For the text-containing cell, return its midpoint in (X, Y) coordinate format. 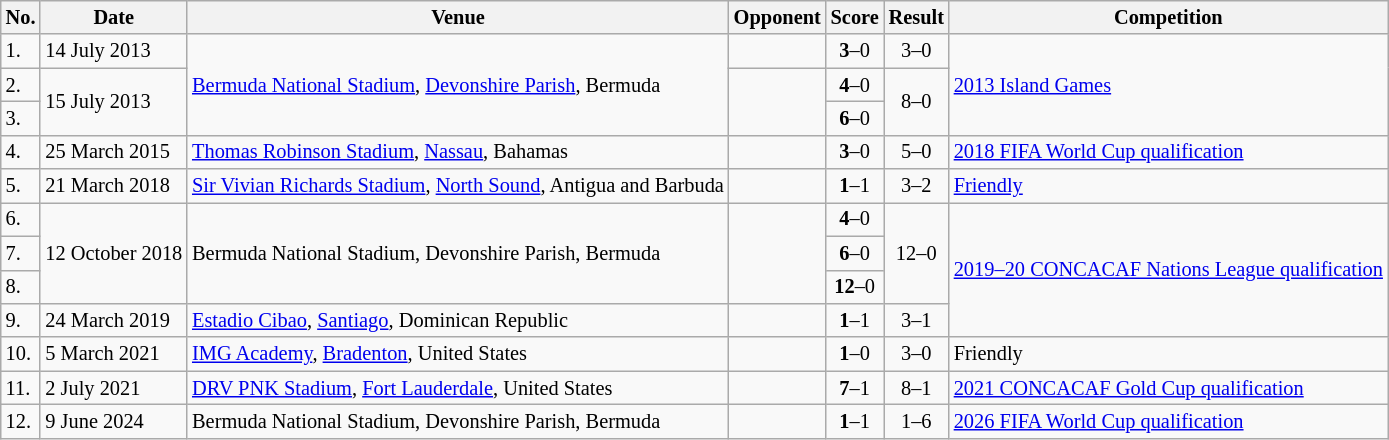
6. (21, 219)
2. (21, 85)
8–1 (916, 388)
Estadio Cibao, Santiago, Dominican Republic (458, 320)
11. (21, 388)
9 June 2024 (114, 421)
3–1 (916, 320)
14 July 2013 (114, 51)
Result (916, 17)
7. (21, 253)
IMG Academy, Bradenton, United States (458, 354)
3–2 (916, 186)
2019–20 CONCACAF Nations League qualification (1168, 270)
Venue (458, 17)
12. (21, 421)
2018 FIFA World Cup qualification (1168, 152)
2021 CONCACAF Gold Cup qualification (1168, 388)
2013 Island Games (1168, 84)
Competition (1168, 17)
5. (21, 186)
21 March 2018 (114, 186)
No. (21, 17)
12 October 2018 (114, 252)
2 July 2021 (114, 388)
5 March 2021 (114, 354)
15 July 2013 (114, 102)
8. (21, 287)
1–6 (916, 421)
1–0 (855, 354)
5–0 (916, 152)
8–0 (916, 102)
Thomas Robinson Stadium, Nassau, Bahamas (458, 152)
24 March 2019 (114, 320)
7–1 (855, 388)
2026 FIFA World Cup qualification (1168, 421)
25 March 2015 (114, 152)
DRV PNK Stadium, Fort Lauderdale, United States (458, 388)
9. (21, 320)
Opponent (778, 17)
10. (21, 354)
3. (21, 118)
4. (21, 152)
1. (21, 51)
Date (114, 17)
Sir Vivian Richards Stadium, North Sound, Antigua and Barbuda (458, 186)
Score (855, 17)
